Detect which cell encompasses the target text, then output its [x, y] center coordinate. 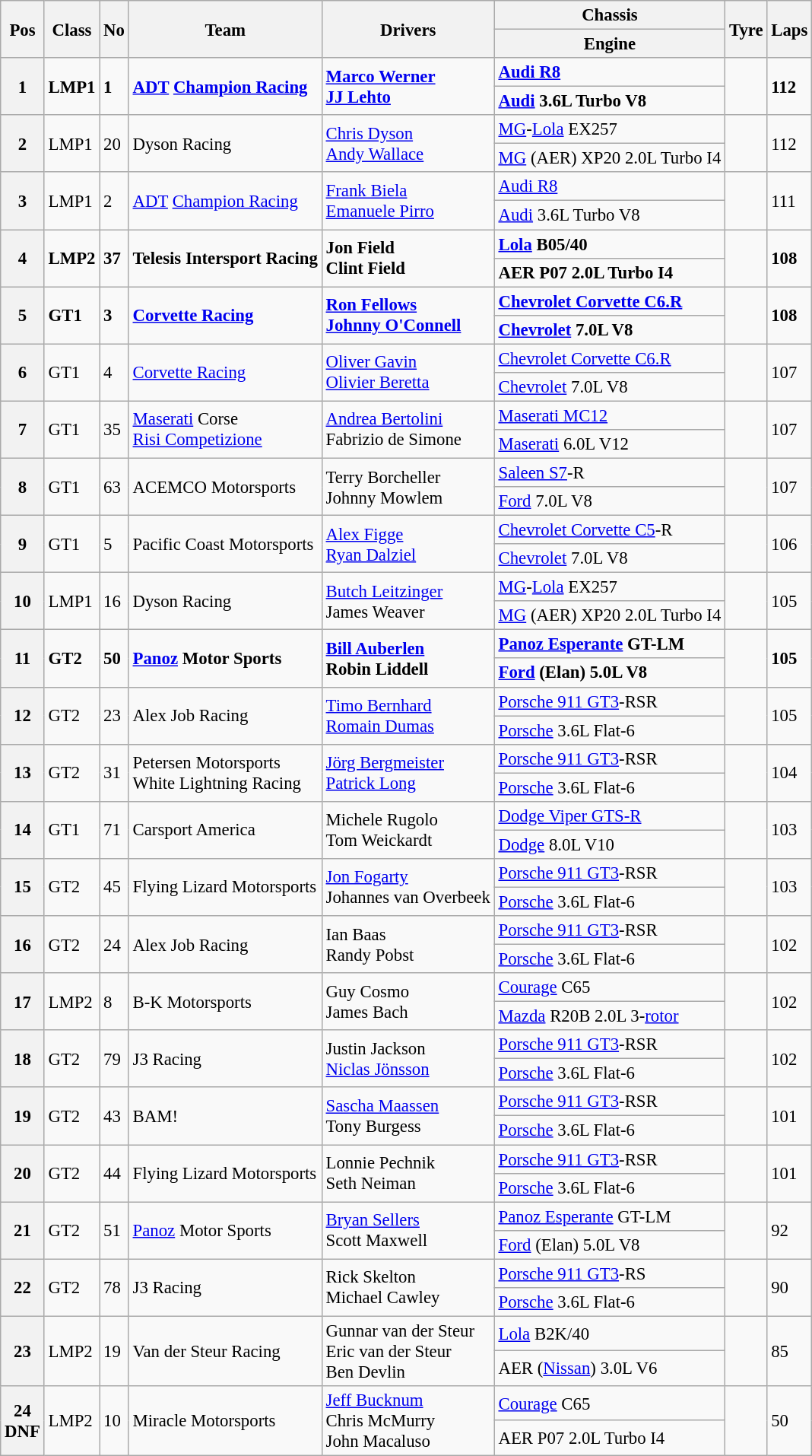
Sascha Maassen Tony Burgess [408, 1117]
B-K Motorsports [225, 1001]
Frank Biela Emanuele Pirro [408, 201]
Van der Steur Racing [225, 1351]
Bill Auberlen Robin Liddell [408, 659]
Maserati 6.0L V12 [610, 444]
Ian Baas Randy Pobst [408, 945]
Timo Bernhard Romain Dumas [408, 715]
Terry Borcheller Johnny Mowlem [408, 487]
BAM! [225, 1117]
Pacific Coast Motorsports [225, 545]
Dodge Viper GTS-R [610, 816]
Pos [23, 29]
AER (Nissan) 3.0L V6 [610, 1369]
Bryan Sellers Scott Maxwell [408, 1231]
Chris Dyson Andy Wallace [408, 143]
63 [114, 487]
Porsche 911 GT3-RS [610, 1273]
Guy Cosmo James Bach [408, 1001]
Engine [610, 44]
Andrea Bertolini Fabrizio de Simone [408, 429]
Butch Leitzinger James Weaver [408, 601]
Team [225, 29]
79 [114, 1059]
6 [23, 373]
Miracle Motorsports [225, 1421]
Maserati Corse Risi Competizione [225, 429]
Ford 7.0L V8 [610, 501]
Dodge 8.0L V10 [610, 844]
45 [114, 887]
111 [789, 201]
Jon Fogarty Johannes van Overbeek [408, 887]
Chevrolet Corvette C5-R [610, 530]
51 [114, 1231]
Jörg Bergmeister Patrick Long [408, 773]
78 [114, 1287]
12 [23, 715]
Chassis [610, 15]
Justin Jackson Niclas Jönsson [408, 1059]
Saleen S7-R [610, 472]
22 [23, 1287]
85 [789, 1351]
106 [789, 545]
43 [114, 1117]
9 [23, 545]
Rick Skelton Michael Cawley [408, 1287]
21 [23, 1231]
31 [114, 773]
11 [23, 659]
ACEMCO Motorsports [225, 487]
Gunnar van der Steur Eric van der Steur Ben Devlin [408, 1351]
17 [23, 1001]
104 [789, 773]
Telesis Intersport Racing [225, 259]
Drivers [408, 29]
90 [789, 1287]
Lonnie Pechnik Seth Neiman [408, 1173]
Maserati MC12 [610, 415]
37 [114, 259]
Ron Fellows Johnny O'Connell [408, 315]
Carsport America [225, 831]
92 [789, 1231]
Marco Werner JJ Lehto [408, 87]
Jon Field Clint Field [408, 259]
24DNF [23, 1421]
Lola B05/40 [610, 244]
24 [114, 945]
Alex Figge Ryan Dalziel [408, 545]
Mazda R20B 2.0L 3-rotor [610, 1016]
14 [23, 831]
Michele Rugolo Tom Weickardt [408, 831]
Oliver Gavin Olivier Beretta [408, 373]
Laps [789, 29]
71 [114, 831]
7 [23, 429]
Lola B2K/40 [610, 1334]
18 [23, 1059]
Petersen Motorsports White Lightning Racing [225, 773]
Tyre [747, 29]
13 [23, 773]
15 [23, 887]
No [114, 29]
Class [71, 29]
35 [114, 429]
Jeff Bucknum Chris McMurry John Macaluso [408, 1421]
44 [114, 1173]
